Provide the [x, y] coordinate of the cell's center where the given text is located.  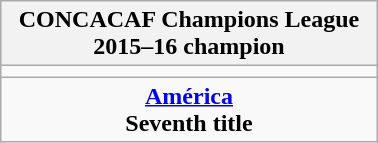
CONCACAF Champions League2015–16 champion [189, 34]
AméricaSeventh title [189, 110]
